Identify which cell holds the provided text, then report its (X, Y) central coordinate. 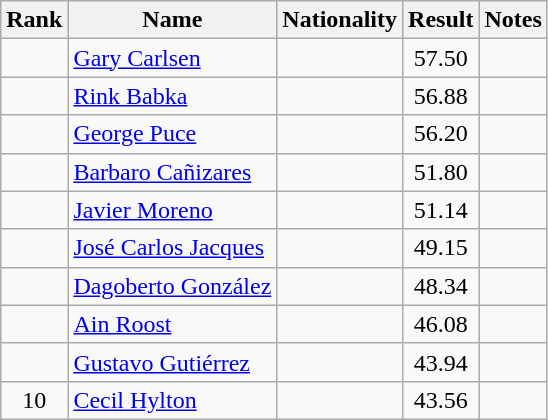
Javier Moreno (172, 210)
10 (34, 400)
Ain Roost (172, 324)
51.80 (441, 172)
56.20 (441, 134)
Dagoberto González (172, 286)
Gustavo Gutiérrez (172, 362)
Notes (513, 20)
Cecil Hylton (172, 400)
51.14 (441, 210)
43.56 (441, 400)
Result (441, 20)
48.34 (441, 286)
43.94 (441, 362)
Nationality (340, 20)
57.50 (441, 58)
46.08 (441, 324)
Gary Carlsen (172, 58)
49.15 (441, 248)
Name (172, 20)
Rink Babka (172, 96)
56.88 (441, 96)
José Carlos Jacques (172, 248)
Barbaro Cañizares (172, 172)
Rank (34, 20)
George Puce (172, 134)
